Return the [x, y] coordinate for the center point of the cell that contains the specified text.  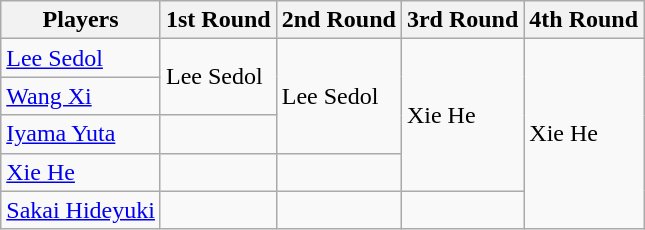
Wang Xi [81, 96]
4th Round [584, 20]
2nd Round [338, 20]
Players [81, 20]
Iyama Yuta [81, 134]
1st Round [218, 20]
3rd Round [462, 20]
Sakai Hideyuki [81, 210]
